From the cell containing the given text, extract its center point as (X, Y) coordinate. 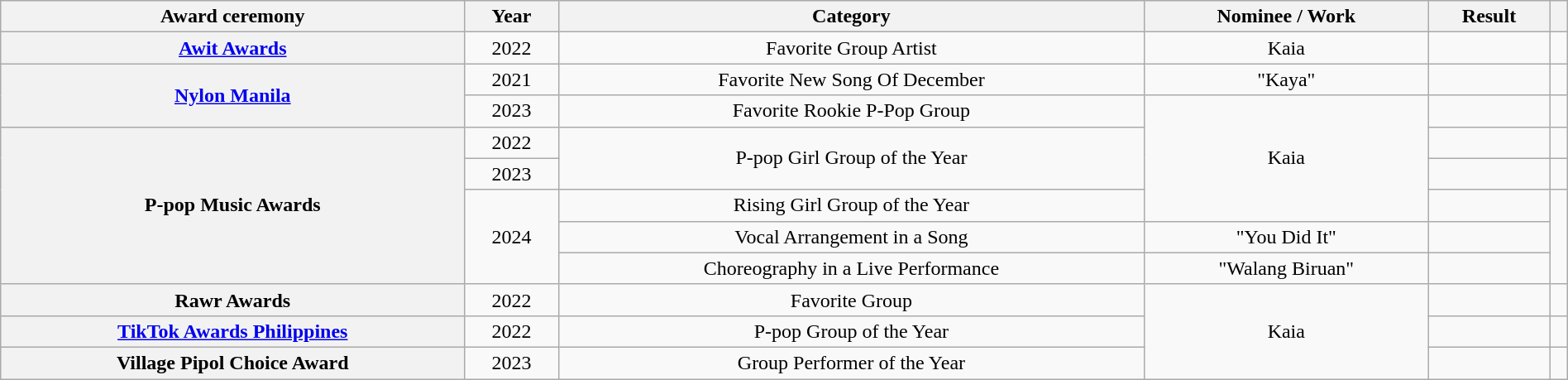
Nylon Manila (233, 95)
Year (512, 17)
2021 (512, 79)
2024 (512, 237)
Result (1489, 17)
Favorite New Song Of December (851, 79)
Favorite Group Artist (851, 48)
"You Did It" (1287, 237)
Vocal Arrangement in a Song (851, 237)
P-pop Music Awards (233, 205)
Awit Awards (233, 48)
"Walang Biruan" (1287, 268)
Group Performer of the Year (851, 363)
P-pop Group of the Year (851, 331)
Favorite Group (851, 300)
Category (851, 17)
Rawr Awards (233, 300)
TikTok Awards Philippines (233, 331)
Village Pipol Choice Award (233, 363)
P-pop Girl Group of the Year (851, 158)
Favorite Rookie P-Pop Group (851, 111)
Rising Girl Group of the Year (851, 205)
Nominee / Work (1287, 17)
Choreography in a Live Performance (851, 268)
Award ceremony (233, 17)
"Kaya" (1287, 79)
